Output the (x, y) coordinate of the center of the cell containing the given text.  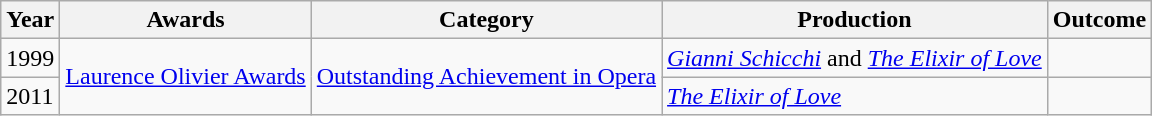
Gianni Schicchi and The Elixir of Love (855, 58)
Outstanding Achievement in Opera (486, 77)
The Elixir of Love (855, 96)
Outcome (1099, 20)
Laurence Olivier Awards (186, 77)
1999 (30, 58)
Awards (186, 20)
Production (855, 20)
Category (486, 20)
2011 (30, 96)
Year (30, 20)
